Determine the (X, Y) coordinate at the center of the cell enclosing the given text.  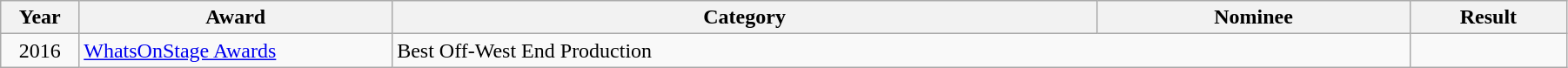
Best Off-West End Production (901, 51)
Year (40, 17)
WhatsOnStage Awards (236, 51)
Nominee (1254, 17)
2016 (40, 51)
Category (745, 17)
Result (1488, 17)
Award (236, 17)
